Capture the cell that displays the provided text and extract its [X, Y] central coordinate. 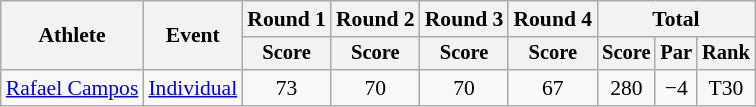
Round 3 [464, 19]
T30 [726, 88]
Round 4 [552, 19]
−4 [676, 88]
280 [626, 88]
Rafael Campos [72, 88]
Par [676, 54]
Total [676, 19]
Event [192, 36]
73 [286, 88]
Round 2 [376, 19]
Individual [192, 88]
Rank [726, 54]
Round 1 [286, 19]
Athlete [72, 36]
67 [552, 88]
